Detect which cell encompasses the target text, then output its (X, Y) center coordinate. 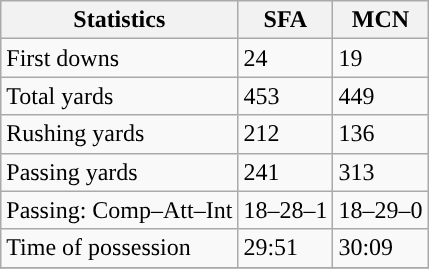
Rushing yards (120, 134)
Total yards (120, 96)
453 (286, 96)
19 (380, 58)
First downs (120, 58)
MCN (380, 20)
18–29–0 (380, 210)
30:09 (380, 248)
Passing yards (120, 172)
313 (380, 172)
449 (380, 96)
SFA (286, 20)
Passing: Comp–Att–Int (120, 210)
Statistics (120, 20)
241 (286, 172)
Time of possession (120, 248)
29:51 (286, 248)
136 (380, 134)
24 (286, 58)
212 (286, 134)
18–28–1 (286, 210)
